Locate the cell with the specified text and output its [x, y] center coordinate. 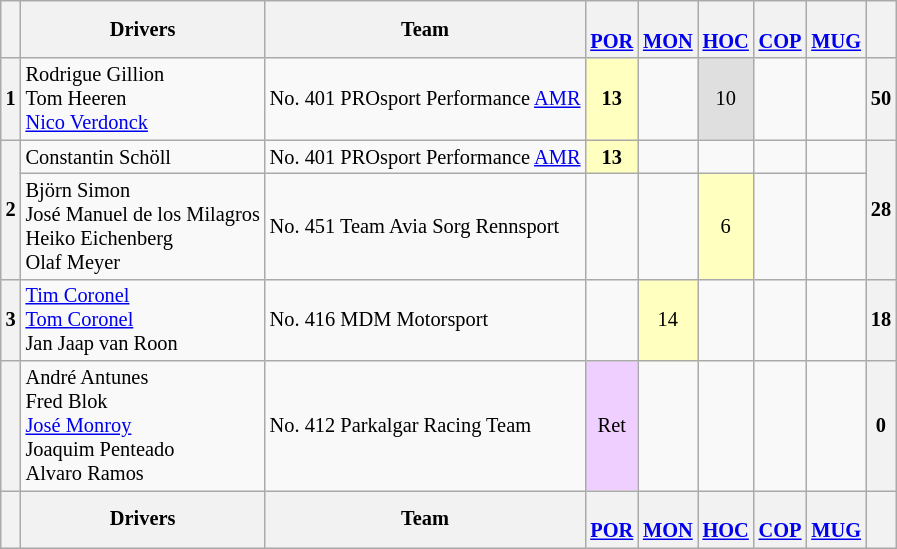
50 [881, 99]
1 [11, 99]
No. 412 Parkalgar Racing Team [426, 426]
28 [881, 210]
0 [881, 426]
Tim Coronel Tom Coronel Jan Jaap van Roon [143, 320]
10 [726, 99]
6 [726, 226]
3 [11, 320]
André Antunes Fred Blok José Monroy Joaquim Penteado Alvaro Ramos [143, 426]
Ret [612, 426]
Björn Simon José Manuel de los Milagros Heiko Eichenberg Olaf Meyer [143, 226]
Constantin Schöll [143, 157]
14 [668, 320]
No. 451 Team Avia Sorg Rennsport [426, 226]
Rodrigue Gillion Tom Heeren Nico Verdonck [143, 99]
2 [11, 210]
No. 416 MDM Motorsport [426, 320]
18 [881, 320]
